Return the (x, y) coordinate for the center point of the cell that contains the specified text.  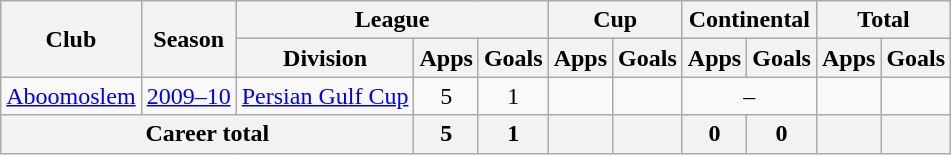
League (392, 20)
Career total (208, 134)
Aboomoslem (71, 96)
Total (883, 20)
Season (188, 39)
Persian Gulf Cup (325, 96)
– (749, 96)
Division (325, 58)
Club (71, 39)
Continental (749, 20)
Cup (615, 20)
2009–10 (188, 96)
